Return (x, y) of the center of cell containing provided text 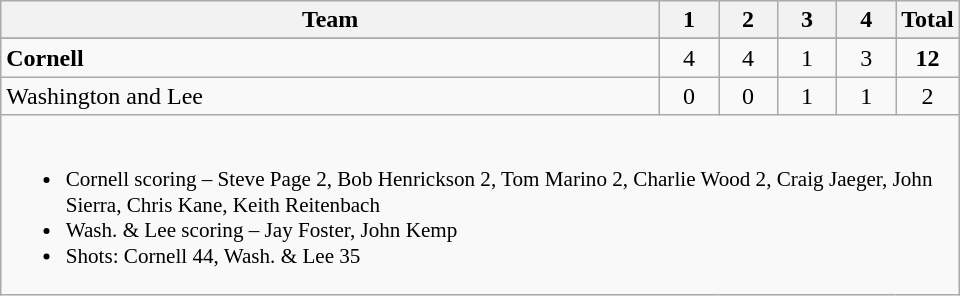
Total (928, 20)
Cornell (330, 58)
Team (330, 20)
Washington and Lee (330, 96)
12 (928, 58)
